Find where the given text appears and provide that cell's center as [X, Y] coordinate. 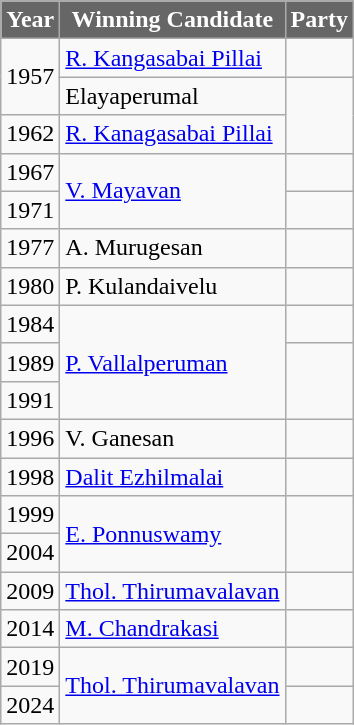
P. Vallalperuman [172, 362]
V. Ganesan [172, 438]
2004 [30, 553]
1980 [30, 286]
Winning Candidate [172, 20]
2019 [30, 667]
Year [30, 20]
1967 [30, 172]
2014 [30, 629]
1989 [30, 362]
1977 [30, 248]
2009 [30, 591]
E. Ponnuswamy [172, 534]
R. Kangasabai Pillai [172, 58]
R. Kanagasabai Pillai [172, 134]
Dalit Ezhilmalai [172, 477]
1991 [30, 400]
Party [319, 20]
1962 [30, 134]
Elayaperumal [172, 96]
1996 [30, 438]
1998 [30, 477]
1999 [30, 515]
1971 [30, 210]
P. Kulandaivelu [172, 286]
2024 [30, 705]
A. Murugesan [172, 248]
M. Chandrakasi [172, 629]
1957 [30, 77]
V. Mayavan [172, 191]
1984 [30, 324]
